Output the (x, y) coordinate of the center of the cell containing the given text.  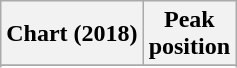
Peakposition (189, 34)
Chart (2018) (72, 34)
